For the text-containing cell, return its midpoint in [X, Y] coordinate format. 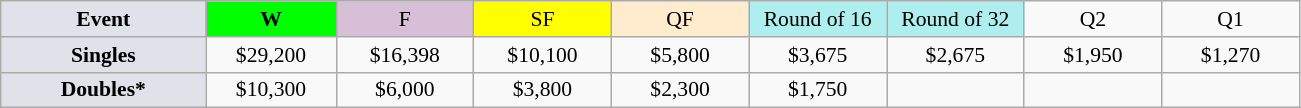
Round of 16 [818, 19]
Doubles* [104, 90]
$1,950 [1093, 55]
$2,675 [955, 55]
$1,750 [818, 90]
$29,200 [271, 55]
$10,300 [271, 90]
SF [543, 19]
Round of 32 [955, 19]
Q1 [1231, 19]
Q2 [1093, 19]
$16,398 [405, 55]
$10,100 [543, 55]
$3,675 [818, 55]
F [405, 19]
QF [680, 19]
W [271, 19]
$2,300 [680, 90]
$3,800 [543, 90]
Event [104, 19]
Singles [104, 55]
$1,270 [1231, 55]
$5,800 [680, 55]
$6,000 [405, 90]
